Provide the [x, y] coordinate of the cell's center where the given text is located.  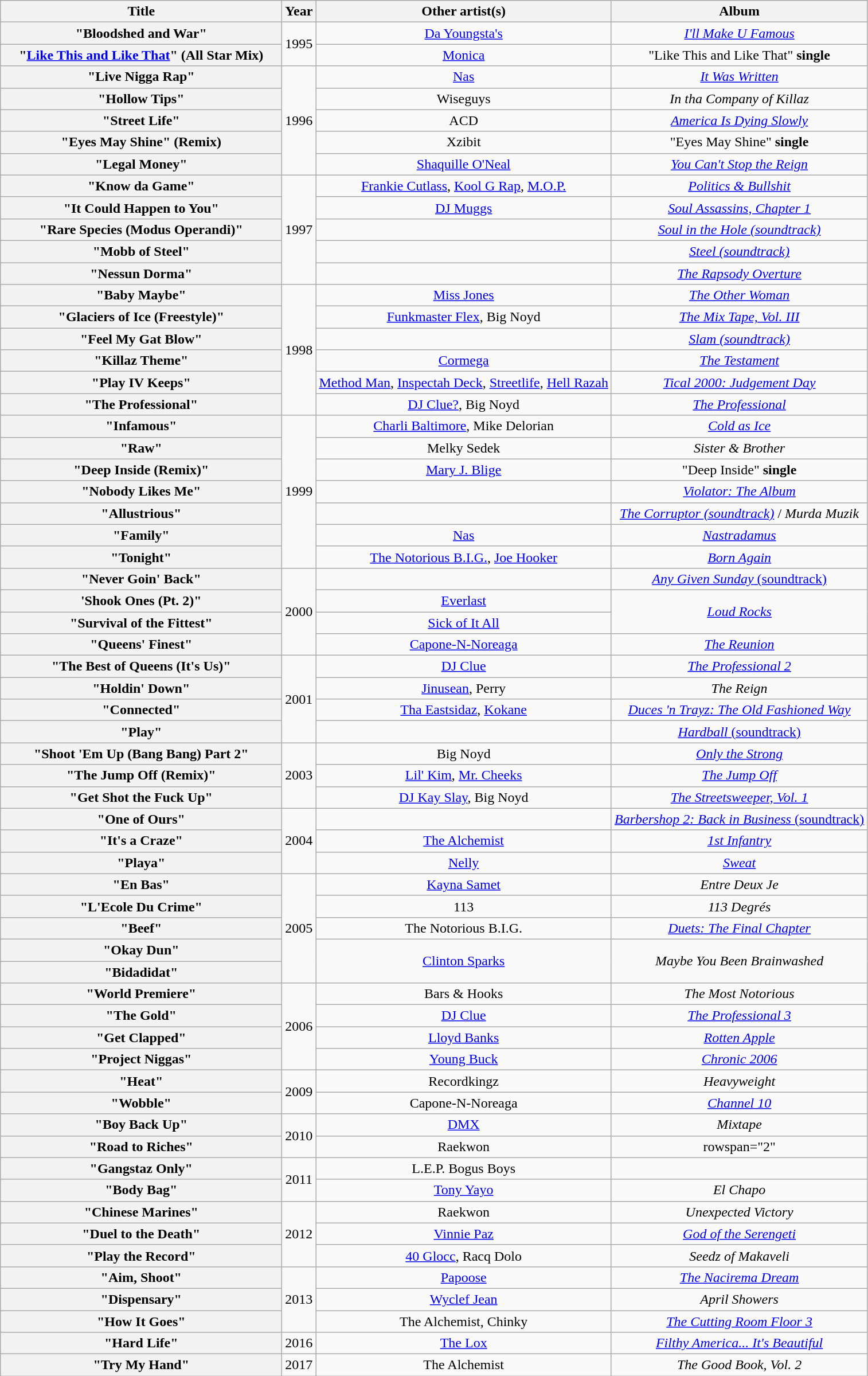
Sweat [739, 863]
1995 [299, 44]
Miss Jones [464, 295]
God of the Serengeti [739, 1234]
Nelly [464, 863]
Soul in the Hole (soundtrack) [739, 229]
The Notorious B.I.G. [464, 928]
1996 [299, 120]
Heavyweight [739, 1081]
America Is Dying Slowly [739, 120]
"Family" [141, 535]
Wyclef Jean [464, 1299]
Recordkingz [464, 1081]
2012 [299, 1234]
40 Glocc, Racq Dolo [464, 1256]
Nastradamus [739, 535]
Maybe You Been Brainwashed [739, 961]
Big Noyd [464, 754]
"Tonight" [141, 557]
"Nobody Likes Me" [141, 492]
"Baby Maybe" [141, 295]
"Gangstaz Only" [141, 1168]
L.E.P. Bogus Boys [464, 1168]
Chronic 2006 [739, 1059]
DJ Kay Slay, Big Noyd [464, 797]
2001 [299, 699]
Loud Rocks [739, 611]
Slam (soundtrack) [739, 339]
"Aim, Shoot" [141, 1277]
"Play IV Keeps" [141, 383]
"Okay Dun" [141, 950]
The Corruptor (soundtrack) / Murda Muzik [739, 513]
Mixtape [739, 1125]
"Infamous" [141, 426]
"Street Life" [141, 120]
"Mobb of Steel" [141, 251]
"Dispensary" [141, 1299]
rowspan="2" [739, 1147]
2010 [299, 1136]
"Like This and Like That" single [739, 55]
Lil' Kim, Mr. Cheeks [464, 775]
"Project Niggas" [141, 1059]
"Glaciers of Ice (Freestyle)" [141, 317]
"En Bas" [141, 884]
The Rapsody Overture [739, 274]
2004 [299, 841]
"Get Shot the Fuck Up" [141, 797]
I'll Make U Famous [739, 33]
"Like This and Like That" (All Star Mix) [141, 55]
"Nessun Dorma" [141, 274]
"Queens' Finest" [141, 645]
"Live Nigga Rap" [141, 77]
"One of Ours" [141, 819]
113 Degrés [739, 906]
The Jump Off [739, 775]
Unexpected Victory [739, 1212]
"World Premiere" [141, 994]
DMX [464, 1125]
"Holdin' Down" [141, 688]
"Body Bag" [141, 1190]
Entre Deux Je [739, 884]
"Allustrious" [141, 513]
Steel (soundtrack) [739, 251]
"Raw" [141, 448]
2013 [299, 1299]
"Connected" [141, 710]
Politics & Bullshit [739, 186]
Da Youngsta's [464, 33]
"Beef" [141, 928]
Only the Strong [739, 754]
1998 [299, 350]
"L'Ecole Du Crime" [141, 906]
"Boy Back Up" [141, 1125]
"Duel to the Death" [141, 1234]
"It Could Happen to You" [141, 208]
"Hollow Tips" [141, 99]
Lloyd Banks [464, 1038]
"The Best of Queens (It's Us)" [141, 666]
The Nacirema Dream [739, 1277]
2017 [299, 1365]
"It's a Craze" [141, 841]
"Playa" [141, 863]
Jinusean, Perry [464, 688]
2009 [299, 1092]
"Bloodshed and War" [141, 33]
1st Infantry [739, 841]
The Professional 3 [739, 1016]
2003 [299, 775]
"The Gold" [141, 1016]
Channel 10 [739, 1103]
Monica [464, 55]
"How It Goes" [141, 1321]
The Other Woman [739, 295]
"Feel My Gat Blow" [141, 339]
The Reign [739, 688]
Young Buck [464, 1059]
Wiseguys [464, 99]
Hardball (soundtrack) [739, 732]
Funkmaster Flex, Big Noyd [464, 317]
The Professional 2 [739, 666]
The Mix Tape, Vol. III [739, 317]
"Chinese Marines" [141, 1212]
"Rare Species (Modus Operandi)" [141, 229]
Album [739, 11]
"Shoot 'Em Up (Bang Bang) Part 2" [141, 754]
Violator: The Album [739, 492]
The Streetsweeper, Vol. 1 [739, 797]
Cold as Ice [739, 426]
113 [464, 906]
Cormega [464, 361]
"Killaz Theme" [141, 361]
"Play the Record" [141, 1256]
Duces 'n Trayz: The Old Fashioned Way [739, 710]
The Reunion [739, 645]
Mary J. Blige [464, 470]
"Bidadidat" [141, 972]
1997 [299, 229]
2011 [299, 1179]
"Try My Hand" [141, 1365]
Sick of It All [464, 622]
Any Given Sunday (soundtrack) [739, 579]
In tha Company of Killaz [739, 99]
Frankie Cutlass, Kool G Rap, M.O.P. [464, 186]
"The Professional" [141, 404]
"Know da Game" [141, 186]
Tical 2000: Judgement Day [739, 383]
"Hard Life" [141, 1343]
DJ Clue?, Big Noyd [464, 404]
"The Jump Off (Remix)" [141, 775]
Melky Sedek [464, 448]
Vinnie Paz [464, 1234]
Soul Assassins, Chapter 1 [739, 208]
Barbershop 2: Back in Business (soundtrack) [739, 819]
"Get Clapped" [141, 1038]
The Professional [739, 404]
'Shook Ones (Pt. 2)" [141, 601]
The Most Notorious [739, 994]
2016 [299, 1343]
Title [141, 11]
Clinton Sparks [464, 961]
Seedz of Makaveli [739, 1256]
Charli Baltimore, Mike Delorian [464, 426]
The Lox [464, 1343]
The Alchemist, Chinky [464, 1321]
Everlast [464, 601]
Kayna Samet [464, 884]
Other artist(s) [464, 11]
Papoose [464, 1277]
Tha Eastsidaz, Kokane [464, 710]
"Legal Money" [141, 164]
"Road to Riches" [141, 1147]
Method Man, Inspectah Deck, Streetlife, Hell Razah [464, 383]
"Wobble" [141, 1103]
"Never Goin' Back" [141, 579]
The Cutting Room Floor 3 [739, 1321]
2006 [299, 1027]
The Notorious B.I.G., Joe Hooker [464, 557]
You Can't Stop the Reign [739, 164]
2000 [299, 611]
Shaquille O'Neal [464, 164]
"Deep Inside" single [739, 470]
Born Again [739, 557]
It Was Written [739, 77]
"Deep Inside (Remix)" [141, 470]
El Chapo [739, 1190]
"Survival of the Fittest" [141, 622]
Rotten Apple [739, 1038]
Filthy America... It's Beautiful [739, 1343]
Duets: The Final Chapter [739, 928]
The Testament [739, 361]
1999 [299, 492]
ACD [464, 120]
"Eyes May Shine" (Remix) [141, 142]
2005 [299, 928]
"Play" [141, 732]
Year [299, 11]
"Eyes May Shine" single [739, 142]
DJ Muggs [464, 208]
The Good Book, Vol. 2 [739, 1365]
April Showers [739, 1299]
Tony Yayo [464, 1190]
Xzibit [464, 142]
Sister & Brother [739, 448]
"Heat" [141, 1081]
Bars & Hooks [464, 994]
